Locate the cell with the specified text and output its [x, y] center coordinate. 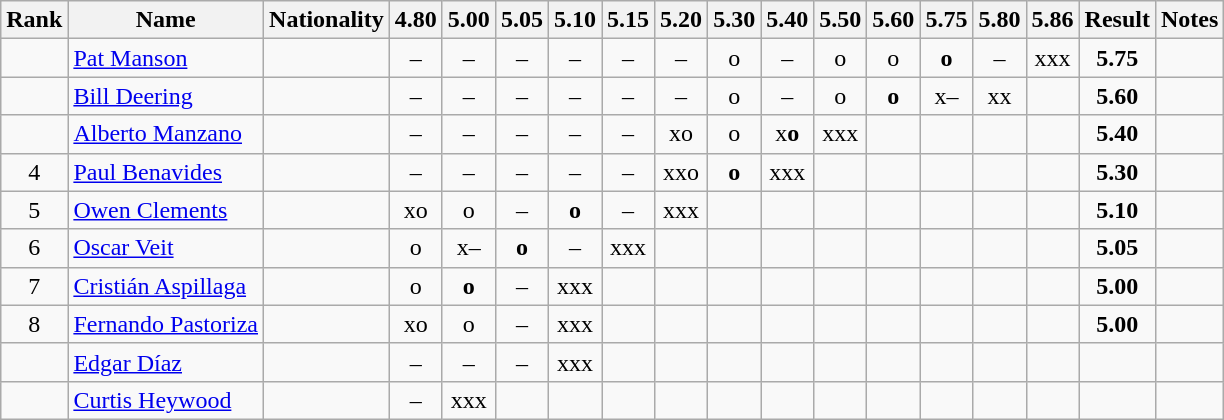
Edgar Díaz [166, 362]
Paul Benavides [166, 172]
Notes [1189, 20]
4 [34, 172]
6 [34, 248]
5.86 [1052, 20]
Alberto Manzano [166, 134]
Curtis Heywood [166, 400]
xx [1000, 96]
7 [34, 286]
Fernando Pastoriza [166, 324]
Result [1117, 20]
Nationality [327, 20]
Cristián Aspillaga [166, 286]
4.80 [416, 20]
5.80 [1000, 20]
Oscar Veit [166, 248]
5.15 [628, 20]
Name [166, 20]
5 [34, 210]
Bill Deering [166, 96]
xxo [682, 172]
Rank [34, 20]
Pat Manson [166, 58]
8 [34, 324]
5.20 [682, 20]
Owen Clements [166, 210]
5.50 [840, 20]
